From the cell containing the given text, extract its center point as [x, y] coordinate. 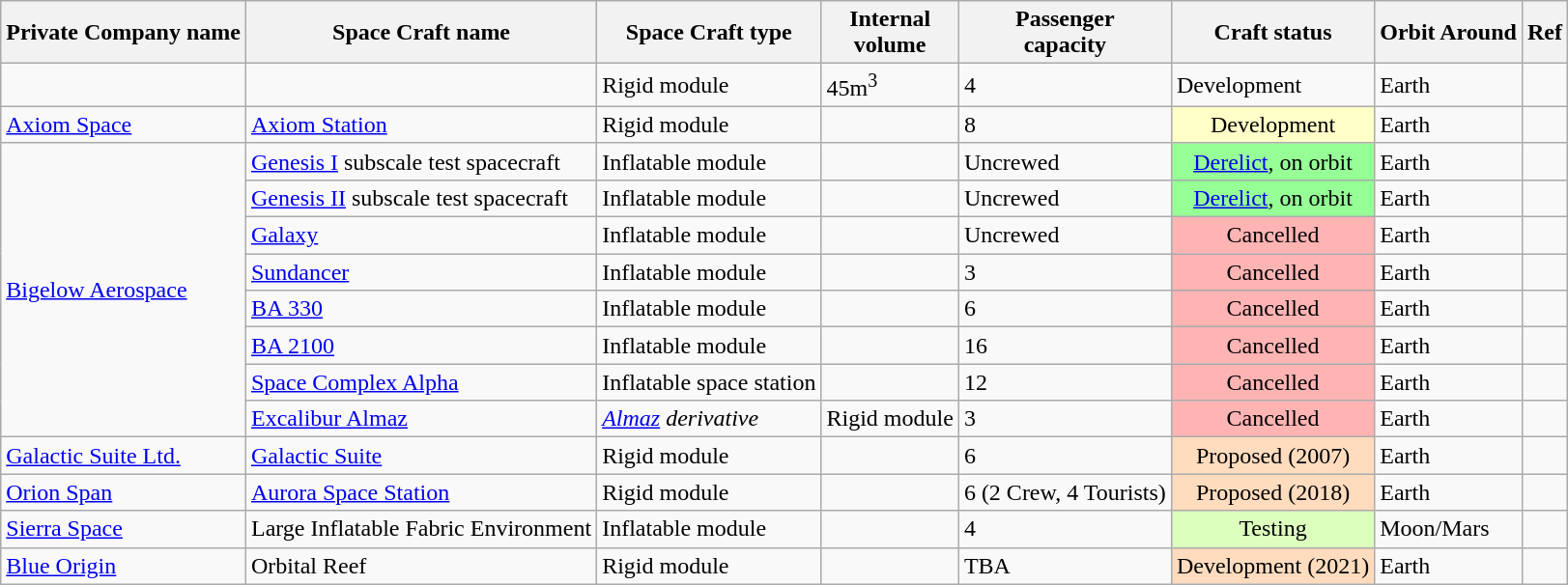
Private Company name [124, 33]
Axiom Space [124, 125]
Space Craft name [421, 33]
Ref [1544, 33]
Proposed (2007) [1272, 456]
Development (2021) [1272, 566]
Space Craft type [709, 33]
Almaz derivative [709, 419]
Testing [1272, 529]
Orion Span [124, 492]
16 [1065, 346]
Orbit Around [1449, 33]
6 (2 Crew, 4 Tourists) [1065, 492]
Internalvolume [890, 33]
Excalibur Almaz [421, 419]
12 [1065, 382]
Sierra Space [124, 529]
Large Inflatable Fabric Environment [421, 529]
Genesis II subscale test spacecraft [421, 198]
Galactic Suite [421, 456]
Galaxy [421, 236]
Space Complex Alpha [421, 382]
BA 2100 [421, 346]
8 [1065, 125]
TBA [1065, 566]
45m3 [890, 85]
Moon/Mars [1449, 529]
BA 330 [421, 309]
Axiom Station [421, 125]
Genesis I subscale test spacecraft [421, 161]
Proposed (2018) [1272, 492]
Sundancer [421, 272]
Orbital Reef [421, 566]
Bigelow Aerospace [124, 290]
Inflatable space station [709, 382]
Aurora Space Station [421, 492]
Passengercapacity [1065, 33]
Craft status [1272, 33]
Galactic Suite Ltd. [124, 456]
Blue Origin [124, 566]
